Pinpoint the cell where the given text exists, returning its [X, Y] midpoint coordinate. 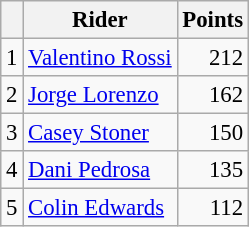
Casey Stoner [100, 133]
3 [12, 133]
1 [12, 58]
Colin Edwards [100, 208]
Dani Pedrosa [100, 170]
Jorge Lorenzo [100, 95]
Points [212, 20]
Rider [100, 20]
Valentino Rossi [100, 58]
212 [212, 58]
5 [12, 208]
135 [212, 170]
4 [12, 170]
150 [212, 133]
112 [212, 208]
2 [12, 95]
162 [212, 95]
